Extract the [x, y] coordinate from the center of the cell holding the provided text.  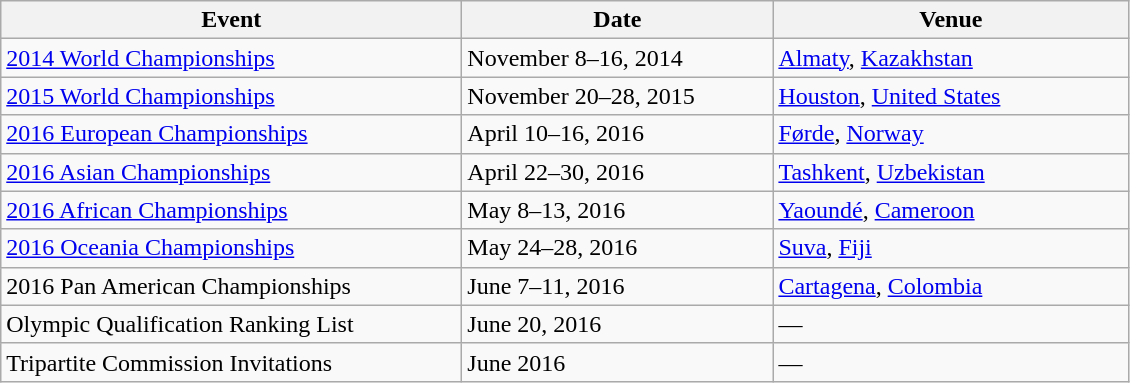
2016 Asian Championships [232, 172]
Event [232, 20]
2016 Pan American Championships [232, 286]
May 24–28, 2016 [618, 248]
June 20, 2016 [618, 324]
2015 World Championships [232, 96]
June 2016 [618, 362]
Tashkent, Uzbekistan [951, 172]
2016 African Championships [232, 210]
2016 European Championships [232, 134]
April 22–30, 2016 [618, 172]
April 10–16, 2016 [618, 134]
Date [618, 20]
2014 World Championships [232, 58]
Cartagena, Colombia [951, 286]
2016 Oceania Championships [232, 248]
Houston, United States [951, 96]
Venue [951, 20]
November 8–16, 2014 [618, 58]
Tripartite Commission Invitations [232, 362]
Førde, Norway [951, 134]
November 20–28, 2015 [618, 96]
June 7–11, 2016 [618, 286]
Almaty, Kazakhstan [951, 58]
Olympic Qualification Ranking List [232, 324]
Yaoundé, Cameroon [951, 210]
Suva, Fiji [951, 248]
May 8–13, 2016 [618, 210]
